Search for the cell housing the specified text and yield its (X, Y) center coordinate. 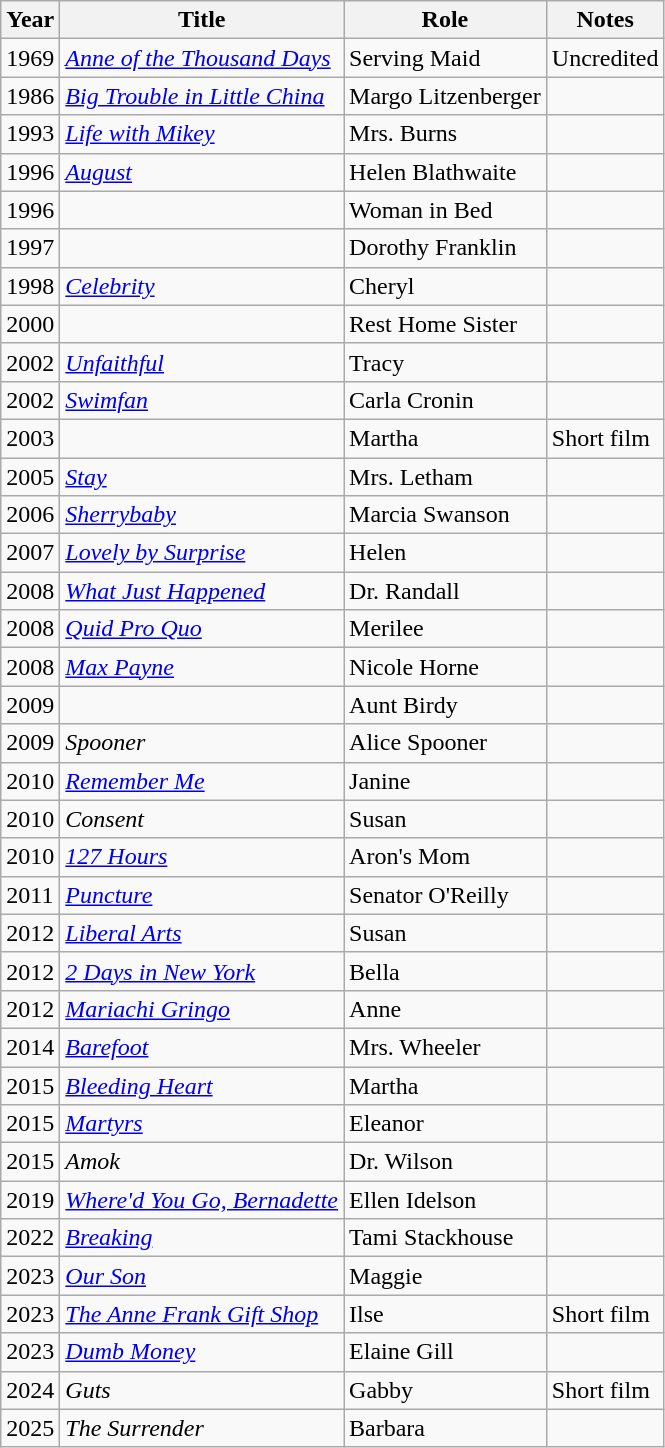
2 Days in New York (202, 971)
Bleeding Heart (202, 1085)
Max Payne (202, 667)
Merilee (446, 629)
1997 (30, 248)
Nicole Horne (446, 667)
Barbara (446, 1428)
Eleanor (446, 1124)
Janine (446, 781)
Tracy (446, 362)
Elaine Gill (446, 1352)
2000 (30, 324)
Marcia Swanson (446, 515)
Maggie (446, 1276)
Martyrs (202, 1124)
Year (30, 20)
Senator O'Reilly (446, 895)
Margo Litzenberger (446, 96)
1998 (30, 286)
Carla Cronin (446, 400)
Aunt Birdy (446, 705)
Bella (446, 971)
Puncture (202, 895)
Stay (202, 477)
Gabby (446, 1390)
Ellen Idelson (446, 1200)
Quid Pro Quo (202, 629)
Uncredited (605, 58)
Life with Mikey (202, 134)
Dumb Money (202, 1352)
Dorothy Franklin (446, 248)
Remember Me (202, 781)
Alice Spooner (446, 743)
The Anne Frank Gift Shop (202, 1314)
1986 (30, 96)
Swimfan (202, 400)
2011 (30, 895)
Lovely by Surprise (202, 553)
2007 (30, 553)
August (202, 172)
Anne (446, 1009)
Mrs. Burns (446, 134)
Mrs. Letham (446, 477)
2005 (30, 477)
Our Son (202, 1276)
Cheryl (446, 286)
Unfaithful (202, 362)
2003 (30, 438)
Title (202, 20)
Where'd You Go, Bernadette (202, 1200)
What Just Happened (202, 591)
Helen Blathwaite (446, 172)
2025 (30, 1428)
Sherrybaby (202, 515)
2006 (30, 515)
Rest Home Sister (446, 324)
Mrs. Wheeler (446, 1047)
Tami Stackhouse (446, 1238)
Amok (202, 1162)
2019 (30, 1200)
Breaking (202, 1238)
Celebrity (202, 286)
Barefoot (202, 1047)
Dr. Wilson (446, 1162)
Dr. Randall (446, 591)
Helen (446, 553)
1969 (30, 58)
127 Hours (202, 857)
Liberal Arts (202, 933)
Role (446, 20)
The Surrender (202, 1428)
Ilse (446, 1314)
Notes (605, 20)
Anne of the Thousand Days (202, 58)
Consent (202, 819)
Aron's Mom (446, 857)
Woman in Bed (446, 210)
2024 (30, 1390)
Big Trouble in Little China (202, 96)
1993 (30, 134)
2014 (30, 1047)
2022 (30, 1238)
Mariachi Gringo (202, 1009)
Serving Maid (446, 58)
Guts (202, 1390)
Spooner (202, 743)
